Pinpoint the cell where the given text exists, returning its (X, Y) midpoint coordinate. 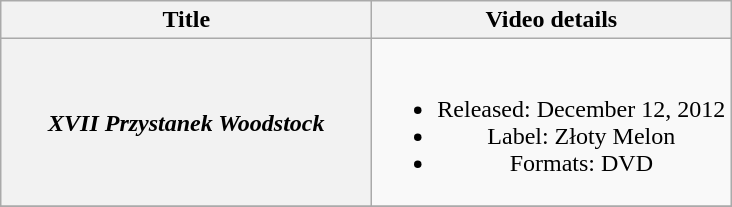
Video details (552, 20)
Title (186, 20)
Released: December 12, 2012Label: Złoty MelonFormats: DVD (552, 122)
XVII Przystanek Woodstock (186, 122)
